Find where the given text appears and provide that cell's center as (x, y) coordinate. 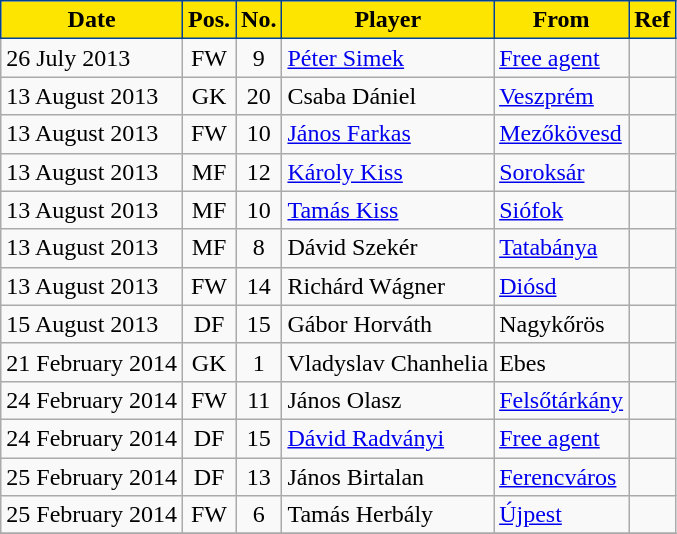
Mezőkövesd (562, 134)
Richárd Wágner (388, 286)
13 (259, 477)
János Olasz (388, 400)
Károly Kiss (388, 172)
Péter Simek (388, 58)
Dávid Radványi (388, 438)
Vladyslav Chanhelia (388, 362)
Csaba Dániel (388, 96)
Ref (652, 20)
21 February 2014 (92, 362)
Pos. (208, 20)
Tamás Herbály (388, 515)
Diósd (562, 286)
From (562, 20)
Ferencváros (562, 477)
Ebes (562, 362)
Date (92, 20)
János Farkas (388, 134)
Nagykőrös (562, 324)
Újpest (562, 515)
14 (259, 286)
Veszprém (562, 96)
11 (259, 400)
No. (259, 20)
Tatabánya (562, 248)
János Birtalan (388, 477)
9 (259, 58)
6 (259, 515)
Tamás Kiss (388, 210)
20 (259, 96)
Dávid Szekér (388, 248)
Siófok (562, 210)
26 July 2013 (92, 58)
8 (259, 248)
Soroksár (562, 172)
15 August 2013 (92, 324)
Player (388, 20)
12 (259, 172)
1 (259, 362)
Gábor Horváth (388, 324)
Felsőtárkány (562, 400)
